Return [x, y] of the center of cell containing provided text 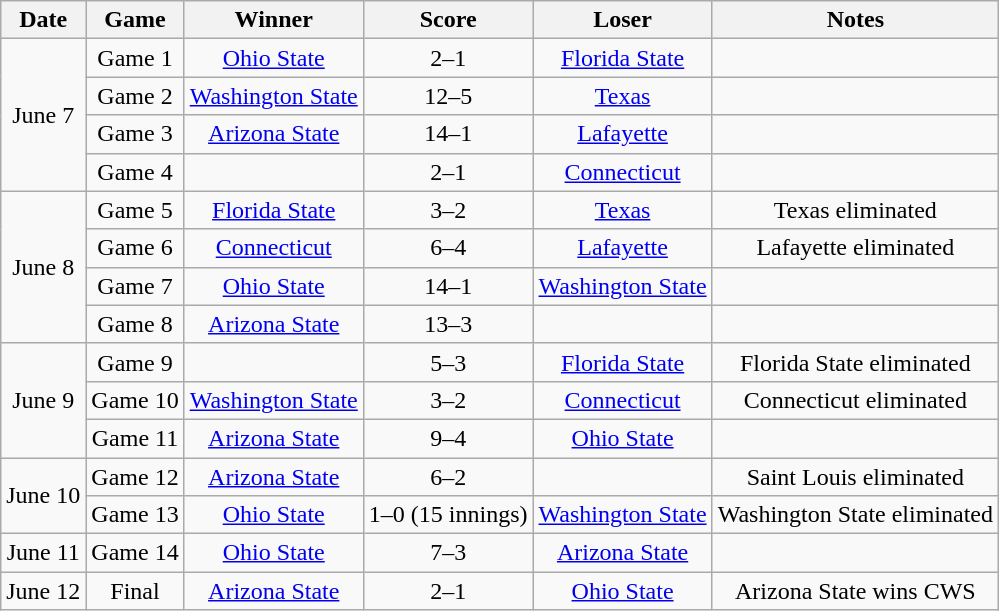
Score [448, 20]
Texas eliminated [855, 210]
9–4 [448, 438]
Lafayette eliminated [855, 248]
Game 1 [135, 58]
Game 10 [135, 400]
June 9 [44, 400]
Game 6 [135, 248]
5–3 [448, 362]
1–0 (15 innings) [448, 515]
13–3 [448, 324]
12–5 [448, 96]
6–4 [448, 248]
Game 5 [135, 210]
Arizona State wins CWS [855, 591]
Game 3 [135, 134]
6–2 [448, 477]
Loser [622, 20]
June 8 [44, 267]
Game 4 [135, 172]
Final [135, 591]
June 12 [44, 591]
Game [135, 20]
Game 7 [135, 286]
Game 2 [135, 96]
Game 11 [135, 438]
Game 14 [135, 553]
Winner [274, 20]
Connecticut eliminated [855, 400]
Saint Louis eliminated [855, 477]
Game 12 [135, 477]
June 7 [44, 115]
Florida State eliminated [855, 362]
June 10 [44, 496]
Game 13 [135, 515]
June 11 [44, 553]
Notes [855, 20]
Washington State eliminated [855, 515]
Game 8 [135, 324]
Date [44, 20]
7–3 [448, 553]
Game 9 [135, 362]
